Capture the cell that displays the provided text and extract its (X, Y) central coordinate. 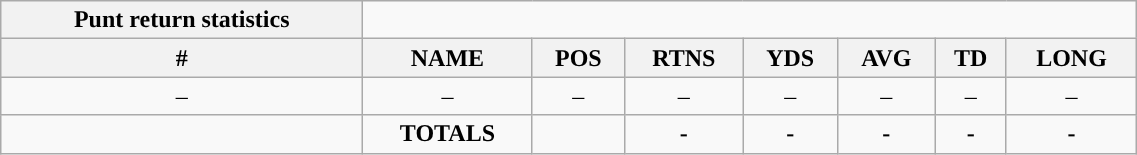
RTNS (684, 58)
YDS (790, 58)
POS (578, 58)
NAME (448, 58)
LONG (1072, 58)
TD (970, 58)
AVG (886, 58)
# (182, 58)
Punt return statistics (182, 20)
TOTALS (448, 134)
